Locate the cell with the specified text and output its (x, y) center coordinate. 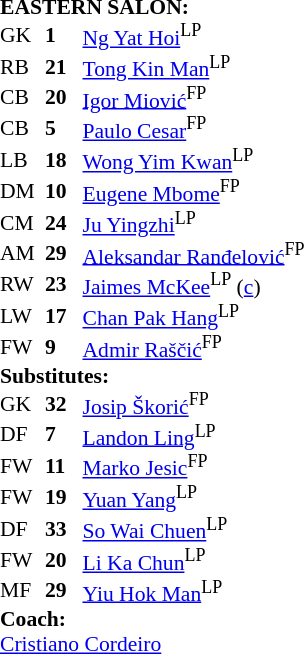
Marko JesicFP (193, 466)
DM (22, 190)
MF (22, 590)
11 (64, 466)
24 (64, 222)
21 (64, 66)
So Wai ChuenLP (193, 528)
Landon LingLP (193, 434)
Li Ka ChunLP (193, 560)
AM (22, 254)
5 (64, 128)
Yuan YangLP (193, 498)
Ng Yat HoiLP (193, 36)
19 (64, 498)
7 (64, 434)
23 (64, 284)
Eugene MbomeFP (193, 190)
CM (22, 222)
RB (22, 66)
RW (22, 284)
10 (64, 190)
33 (64, 528)
Yiu Hok ManLP (193, 590)
Tong Kin ManLP (193, 66)
LB (22, 160)
32 (64, 404)
9 (64, 346)
Ju YingzhiLP (193, 222)
Aleksandar RanđelovićFP (193, 254)
18 (64, 160)
Wong Yim KwanLP (193, 160)
Chan Pak HangLP (193, 316)
17 (64, 316)
Paulo CesarFP (193, 128)
Igor MiovićFP (193, 98)
Jaimes McKeeLP (c) (193, 284)
LW (22, 316)
Admir RaščićFP (193, 346)
1 (64, 36)
Josip ŠkorićFP (193, 404)
